From the cell containing the given text, extract its center point as [x, y] coordinate. 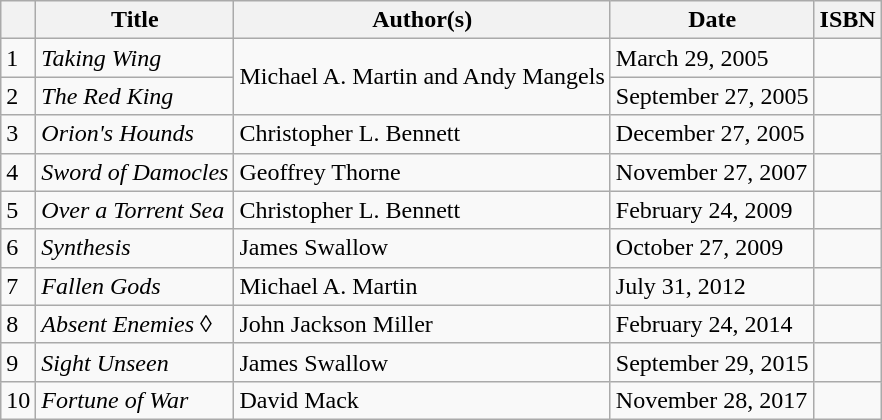
Fortune of War [135, 400]
Taking Wing [135, 58]
July 31, 2012 [712, 286]
10 [18, 400]
3 [18, 134]
Michael A. Martin and Andy Mangels [422, 77]
Sight Unseen [135, 362]
Absent Enemies ◊ [135, 324]
Over a Torrent Sea [135, 210]
David Mack [422, 400]
November 27, 2007 [712, 172]
September 29, 2015 [712, 362]
8 [18, 324]
2 [18, 96]
Title [135, 20]
December 27, 2005 [712, 134]
Synthesis [135, 248]
The Red King [135, 96]
1 [18, 58]
Fallen Gods [135, 286]
September 27, 2005 [712, 96]
7 [18, 286]
ISBN [848, 20]
March 29, 2005 [712, 58]
February 24, 2014 [712, 324]
Orion's Hounds [135, 134]
Date [712, 20]
October 27, 2009 [712, 248]
5 [18, 210]
Michael A. Martin [422, 286]
February 24, 2009 [712, 210]
4 [18, 172]
John Jackson Miller [422, 324]
Author(s) [422, 20]
Sword of Damocles [135, 172]
9 [18, 362]
Geoffrey Thorne [422, 172]
6 [18, 248]
November 28, 2017 [712, 400]
